Identify which cell holds the provided text, then report its (X, Y) central coordinate. 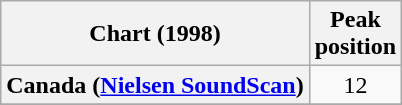
12 (355, 85)
Peakposition (355, 34)
Chart (1998) (155, 34)
Canada (Nielsen SoundScan) (155, 85)
